Scan for the cell matching the given text and deliver its [X, Y] coordinate at center. 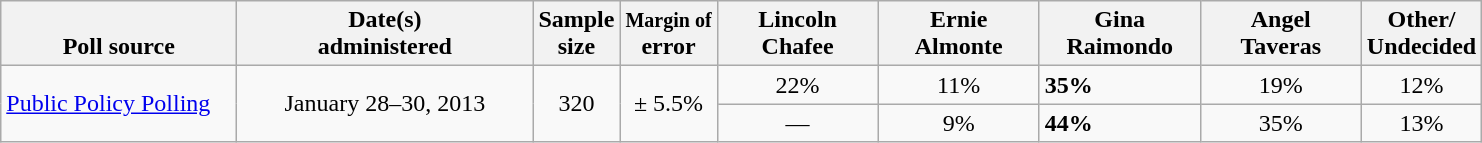
44% [1120, 123]
ErnieAlmonte [958, 34]
13% [1421, 123]
LincolnChafee [798, 34]
9% [958, 123]
11% [958, 85]
January 28–30, 2013 [385, 104]
12% [1421, 85]
— [798, 123]
Margin oferror [668, 34]
Poll source [119, 34]
Other/Undecided [1421, 34]
19% [1280, 85]
AngelTaveras [1280, 34]
± 5.5% [668, 104]
Samplesize [576, 34]
320 [576, 104]
Date(s)administered [385, 34]
GinaRaimondo [1120, 34]
22% [798, 85]
Public Policy Polling [119, 104]
